Output the [x, y] coordinate of the center of the cell containing the given text.  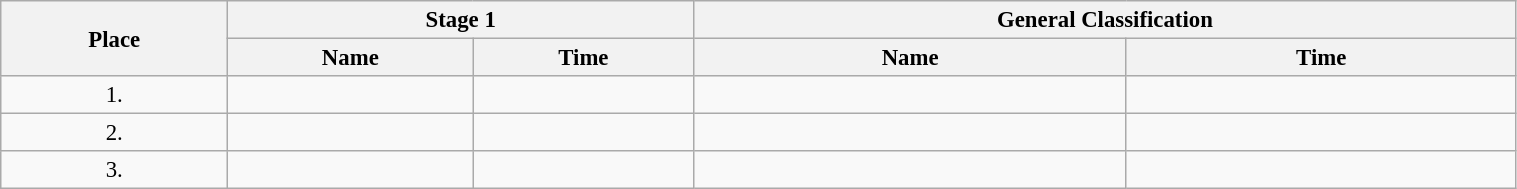
General Classification [1105, 20]
3. [114, 170]
Place [114, 38]
2. [114, 133]
1. [114, 95]
Stage 1 [461, 20]
